Pinpoint the cell where the given text exists, returning its [X, Y] midpoint coordinate. 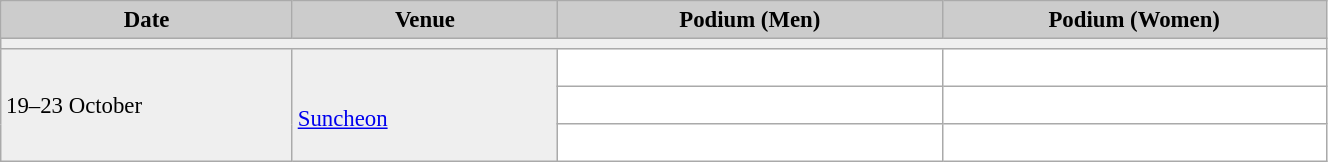
Podium (Men) [750, 20]
Podium (Women) [1134, 20]
19–23 October [147, 106]
Venue [424, 20]
Date [147, 20]
Suncheon [424, 106]
